Output the (x, y) coordinate of the center of the cell containing the given text.  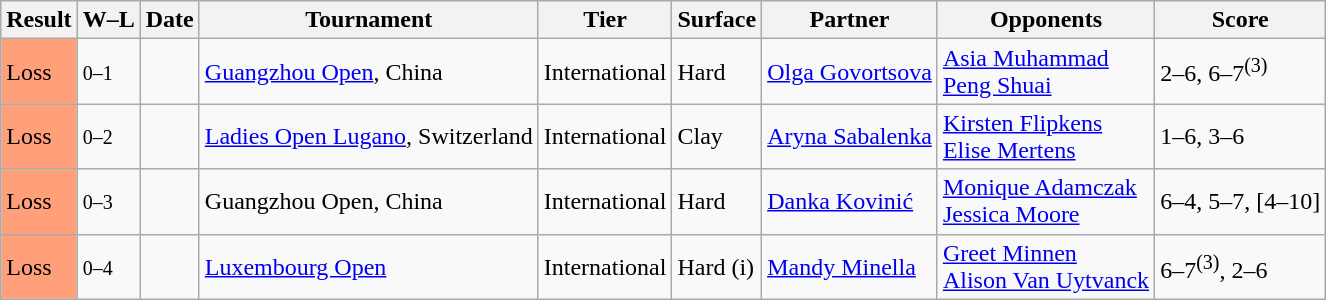
2–6, 6–7(3) (1240, 72)
Mandy Minella (850, 266)
Luxembourg Open (368, 266)
1–6, 3–6 (1240, 136)
Hard (i) (717, 266)
Olga Govortsova (850, 72)
Partner (850, 20)
Asia Muhammad Peng Shuai (1046, 72)
Clay (717, 136)
Monique Adamczak Jessica Moore (1046, 202)
Aryna Sabalenka (850, 136)
Greet Minnen Alison Van Uytvanck (1046, 266)
Tier (605, 20)
0–2 (108, 136)
Surface (717, 20)
6–7(3), 2–6 (1240, 266)
W–L (108, 20)
Date (170, 20)
Kirsten Flipkens Elise Mertens (1046, 136)
6–4, 5–7, [4–10] (1240, 202)
Opponents (1046, 20)
Ladies Open Lugano, Switzerland (368, 136)
Tournament (368, 20)
Score (1240, 20)
Result (39, 20)
Danka Kovinić (850, 202)
0–3 (108, 202)
0–4 (108, 266)
0–1 (108, 72)
